Return the (X, Y) coordinate for the center point of the cell that contains the specified text.  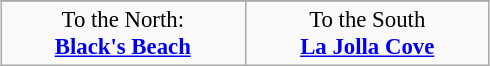
To the North:Black's Beach (123, 34)
To the SouthLa Jolla Cove (367, 34)
